Scan for the cell matching the given text and deliver its (X, Y) coordinate at center. 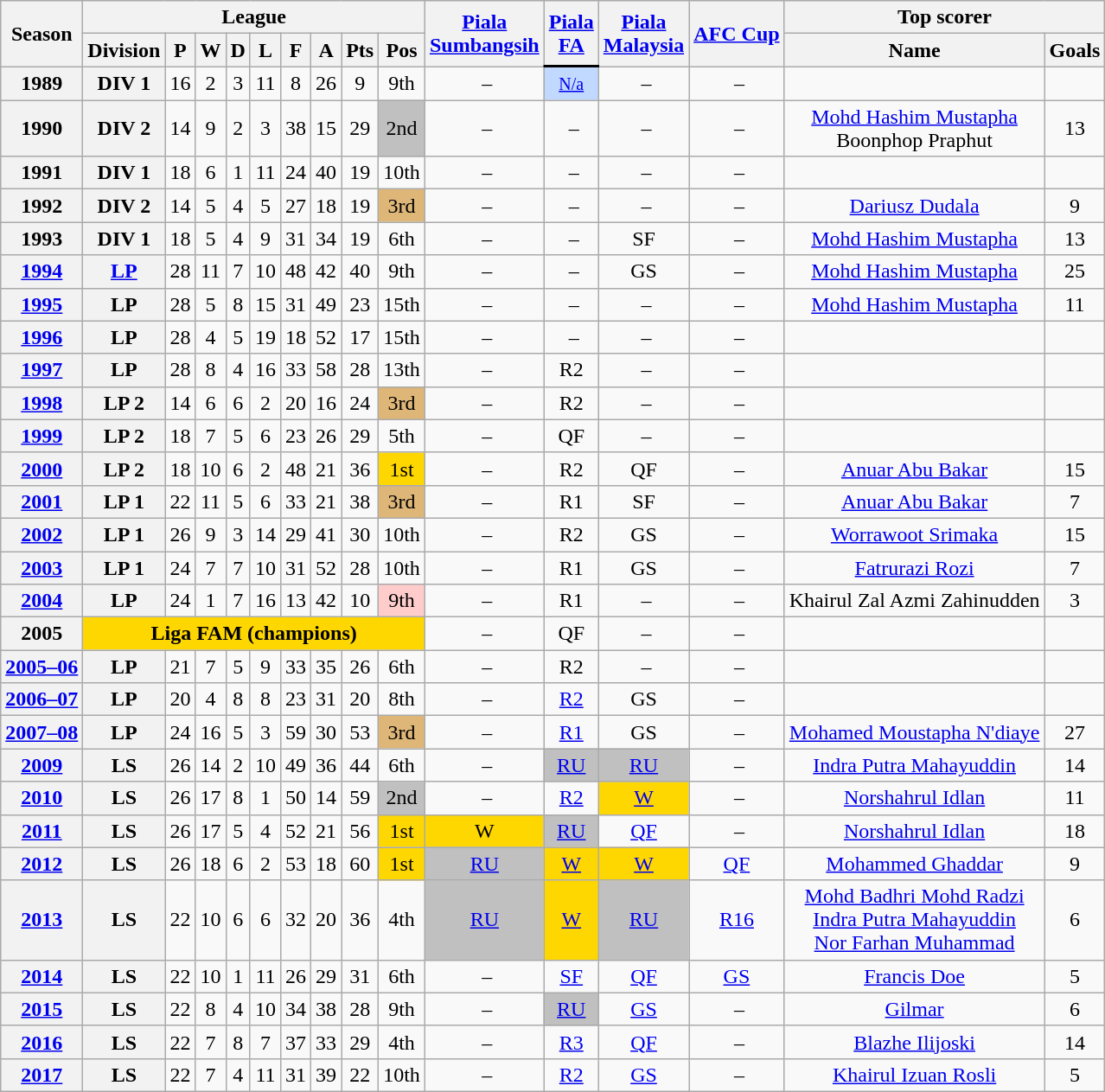
Fatrurazi Rozi (915, 568)
2004 (42, 601)
N/a (571, 83)
Piala FA (571, 34)
Division (125, 50)
Piala Malaysia (643, 34)
Name (915, 50)
Pos (402, 50)
Indra Putra Mahayuddin (915, 765)
Dariusz Dudala (915, 206)
1994 (42, 271)
Francis Doe (915, 976)
2003 (42, 568)
1990 (42, 128)
1999 (42, 436)
R16 (737, 920)
1997 (42, 370)
2010 (42, 798)
2007–08 (42, 732)
44 (360, 765)
Pts (360, 50)
P (180, 50)
1996 (42, 337)
D (238, 50)
37 (296, 1042)
Season (42, 34)
13th (402, 370)
Khairul Izuan Rosli (915, 1075)
8th (402, 699)
25 (1075, 271)
Mohamed Moustapha N'diaye (915, 732)
League (254, 17)
F (296, 50)
Liga FAM (champions) (254, 634)
1993 (42, 239)
Khairul Zal Azmi Zahinudden (915, 601)
Top scorer (944, 17)
2016 (42, 1042)
2014 (42, 976)
A (327, 50)
2013 (42, 920)
50 (296, 798)
Mohd Badhri Mohd Radzi Indra Putra Mahayuddin Nor Farhan Muhammad (915, 920)
2015 (42, 1009)
39 (327, 1075)
AFC Cup (737, 34)
2000 (42, 469)
Blazhe Ilijoski (915, 1042)
Worrawoot Srimaka (915, 534)
2001 (42, 501)
56 (360, 831)
2012 (42, 864)
35 (327, 667)
1991 (42, 173)
1989 (42, 83)
2017 (42, 1075)
2006–07 (42, 699)
Mohammed Ghaddar (915, 864)
41 (327, 534)
1992 (42, 206)
Gilmar (915, 1009)
2009 (42, 765)
2005–06 (42, 667)
2005 (42, 634)
1998 (42, 403)
Piala Sumbangsih (484, 34)
5th (402, 436)
R3 (571, 1042)
32 (296, 920)
1995 (42, 304)
60 (360, 864)
58 (327, 370)
L (265, 50)
2011 (42, 831)
Mohd Hashim MustaphaBoonphop Praphut (915, 128)
Goals (1075, 50)
2002 (42, 534)
